Pinpoint the cell where the given text exists, returning its (X, Y) midpoint coordinate. 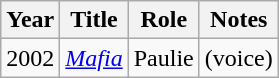
Year (30, 20)
Paulie (164, 58)
(voice) (238, 58)
Mafia (94, 58)
Notes (238, 20)
Title (94, 20)
2002 (30, 58)
Role (164, 20)
